Detect which cell encompasses the target text, then output its [x, y] center coordinate. 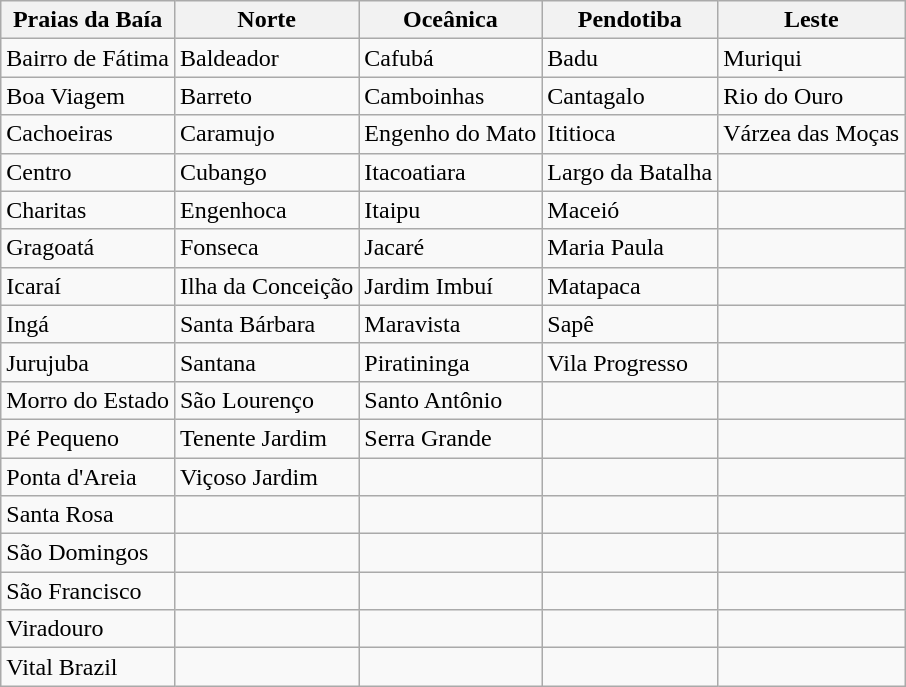
Santa Bárbara [266, 324]
Ititioca [630, 134]
Jacaré [450, 248]
Sapê [630, 324]
Cachoeiras [88, 134]
Itaipu [450, 210]
Santana [266, 362]
Várzea das Moças [812, 134]
Vital Brazil [88, 667]
Fonseca [266, 248]
Cafubá [450, 58]
Itacoatiara [450, 172]
Camboinhas [450, 96]
Largo da Batalha [630, 172]
Ingá [88, 324]
Viradouro [88, 629]
Engenho do Mato [450, 134]
Badu [630, 58]
Oceânica [450, 20]
Rio do Ouro [812, 96]
Cantagalo [630, 96]
Piratininga [450, 362]
Tenente Jardim [266, 438]
Jurujuba [88, 362]
Centro [88, 172]
São Lourenço [266, 400]
Bairro de Fátima [88, 58]
Praias da Baía [88, 20]
Pendotiba [630, 20]
Cubango [266, 172]
Pé Pequeno [88, 438]
Ilha da Conceição [266, 286]
Caramujo [266, 134]
Morro do Estado [88, 400]
Barreto [266, 96]
São Francisco [88, 591]
Maravista [450, 324]
Vila Progresso [630, 362]
Baldeador [266, 58]
Maria Paula [630, 248]
Icaraí [88, 286]
Muriqui [812, 58]
Leste [812, 20]
Santo Antônio [450, 400]
Gragoatá [88, 248]
Charitas [88, 210]
São Domingos [88, 553]
Boa Viagem [88, 96]
Viçoso Jardim [266, 477]
Santa Rosa [88, 515]
Norte [266, 20]
Matapaca [630, 286]
Ponta d'Areia [88, 477]
Engenhoca [266, 210]
Maceió [630, 210]
Jardim Imbuí [450, 286]
Serra Grande [450, 438]
